From the cell containing the given text, extract its center point as (x, y) coordinate. 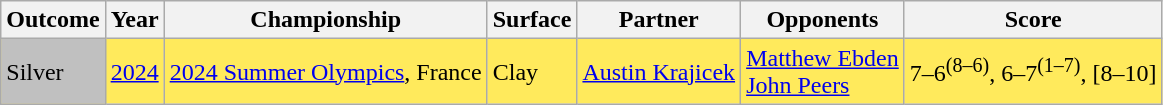
Opponents (823, 20)
Score (1033, 20)
Outcome (53, 20)
Austin Krajicek (659, 72)
Matthew Ebden John Peers (823, 72)
2024 Summer Olympics, France (326, 72)
Silver (53, 72)
Championship (326, 20)
2024 (134, 72)
Year (134, 20)
Partner (659, 20)
Surface (532, 20)
7–6(8–6), 6–7(1–7), [8–10] (1033, 72)
Clay (532, 72)
